Detect which cell encompasses the target text, then output its (x, y) center coordinate. 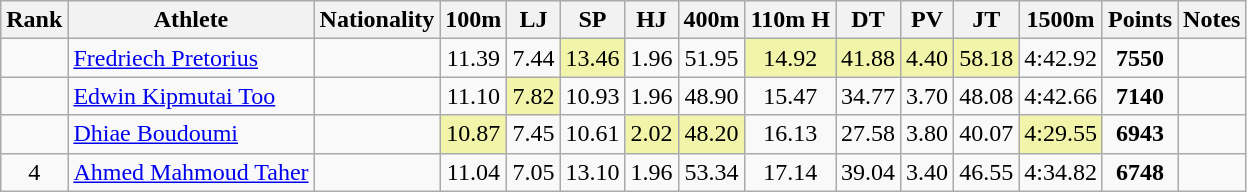
17.14 (790, 172)
7.05 (534, 172)
SP (592, 20)
Athlete (191, 20)
7.44 (534, 58)
48.08 (986, 96)
4:29.55 (1061, 134)
53.34 (712, 172)
Edwin Kipmutai Too (191, 96)
10.61 (592, 134)
7.45 (534, 134)
400m (712, 20)
100m (474, 20)
2.02 (652, 134)
14.92 (790, 58)
JT (986, 20)
DT (868, 20)
11.04 (474, 172)
48.20 (712, 134)
51.95 (712, 58)
11.39 (474, 58)
58.18 (986, 58)
3.80 (928, 134)
7.82 (534, 96)
10.87 (474, 134)
Dhiae Boudoumi (191, 134)
4:42.66 (1061, 96)
Ahmed Mahmoud Taher (191, 172)
4:34.82 (1061, 172)
110m H (790, 20)
46.55 (986, 172)
4.40 (928, 58)
3.70 (928, 96)
48.90 (712, 96)
LJ (534, 20)
34.77 (868, 96)
7140 (1140, 96)
10.93 (592, 96)
6943 (1140, 134)
PV (928, 20)
Fredriech Pretorius (191, 58)
40.07 (986, 134)
6748 (1140, 172)
11.10 (474, 96)
13.46 (592, 58)
41.88 (868, 58)
Points (1140, 20)
Notes (1212, 20)
3.40 (928, 172)
4 (34, 172)
1500m (1061, 20)
13.10 (592, 172)
16.13 (790, 134)
Rank (34, 20)
HJ (652, 20)
39.04 (868, 172)
Nationality (377, 20)
4:42.92 (1061, 58)
15.47 (790, 96)
27.58 (868, 134)
7550 (1140, 58)
